Capture the cell that displays the provided text and extract its [X, Y] central coordinate. 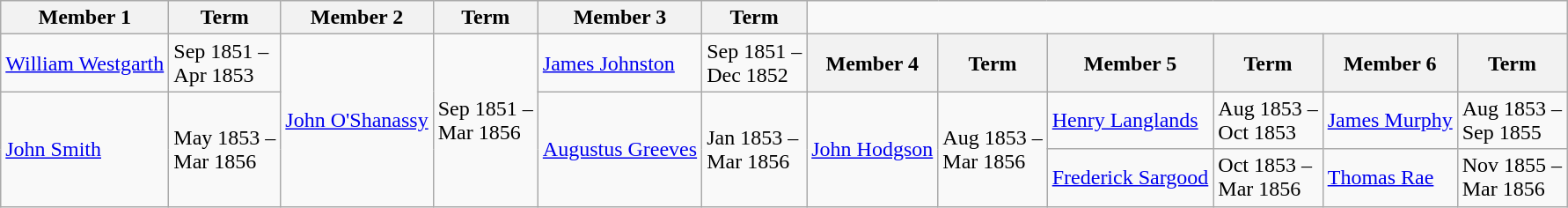
Member 4 [873, 63]
Henry Langlands [1130, 120]
Aug 1853 –Mar 1856 [993, 149]
Jan 1853 –Mar 1856 [755, 149]
Frederick Sargood [1130, 178]
Member 3 [619, 18]
Sep 1851 –Dec 1852 [755, 63]
John Smith [84, 149]
Member 2 [357, 18]
May 1853 –Mar 1856 [225, 149]
James Johnston [619, 63]
James Murphy [1390, 120]
Member 1 [84, 18]
William Westgarth [84, 63]
Aug 1853 –Oct 1853 [1268, 120]
Sep 1851 –Apr 1853 [225, 63]
Member 5 [1130, 63]
Nov 1855 –Mar 1856 [1512, 178]
Member 6 [1390, 63]
Aug 1853 –Sep 1855 [1512, 120]
Thomas Rae [1390, 178]
John Hodgson [873, 149]
Oct 1853 –Mar 1856 [1268, 178]
Sep 1851 –Mar 1856 [486, 120]
John O'Shanassy [357, 120]
Augustus Greeves [619, 149]
